Pinpoint the cell where the given text exists, returning its (x, y) midpoint coordinate. 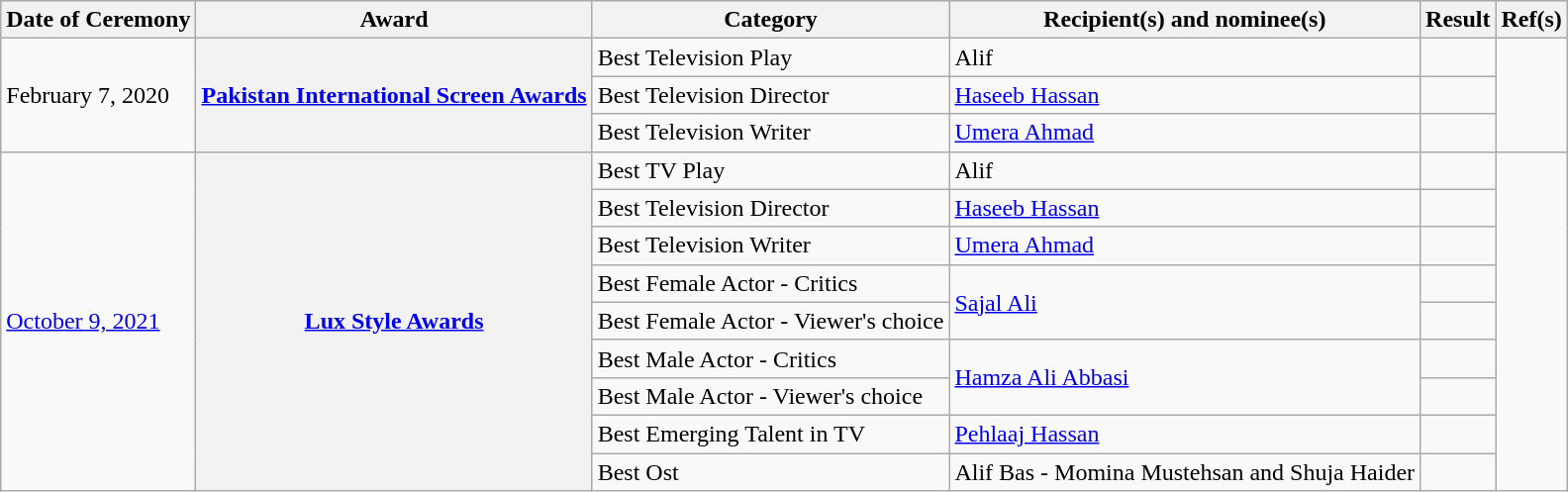
Best Female Actor - Critics (770, 283)
Ref(s) (1531, 20)
Best Female Actor - Viewer's choice (770, 321)
Result (1458, 20)
February 7, 2020 (99, 95)
Alif Bas - Momina Mustehsan and Shuja Haider (1185, 472)
Best Television Play (770, 57)
Pakistan International Screen Awards (394, 95)
Recipient(s) and nominee(s) (1185, 20)
Best Ost (770, 472)
Hamza Ali Abbasi (1185, 377)
Best Emerging Talent in TV (770, 434)
Award (394, 20)
Lux Style Awards (394, 321)
Date of Ceremony (99, 20)
Best TV Play (770, 170)
Sajal Ali (1185, 302)
Pehlaaj Hassan (1185, 434)
Best Male Actor - Critics (770, 358)
Best Male Actor - Viewer's choice (770, 396)
Category (770, 20)
October 9, 2021 (99, 321)
